Search for the cell housing the specified text and yield its [x, y] center coordinate. 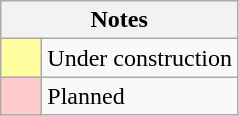
Under construction [140, 58]
Planned [140, 96]
Notes [120, 20]
